Scan for the cell matching the given text and deliver its [x, y] coordinate at center. 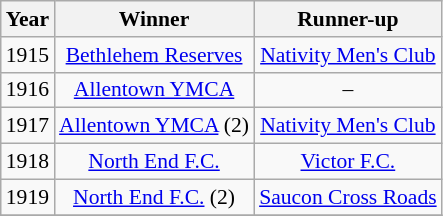
1918 [28, 162]
Bethlehem Reserves [154, 55]
1916 [28, 90]
North End F.C. (2) [154, 197]
– [348, 90]
1919 [28, 197]
Allentown YMCA [154, 90]
1915 [28, 55]
1917 [28, 126]
Allentown YMCA (2) [154, 126]
North End F.C. [154, 162]
Saucon Cross Roads [348, 197]
Runner-up [348, 19]
Year [28, 19]
Victor F.C. [348, 162]
Winner [154, 19]
